Return (X, Y) of the center of cell containing provided text 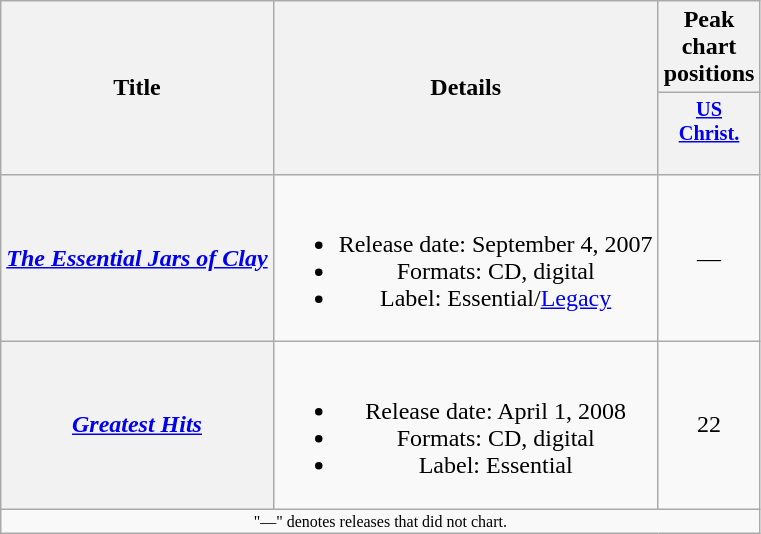
Release date: September 4, 2007Formats: CD, digitalLabel: Essential/Legacy (466, 258)
22 (709, 426)
The Essential Jars of Clay (137, 258)
Greatest Hits (137, 426)
"—" denotes releases that did not chart. (380, 521)
Release date: April 1, 2008Formats: CD, digitalLabel: Essential (466, 426)
Peak chart positions (709, 47)
USChrist. (709, 134)
— (709, 258)
Details (466, 88)
Title (137, 88)
